Detect which cell encompasses the target text, then output its [x, y] center coordinate. 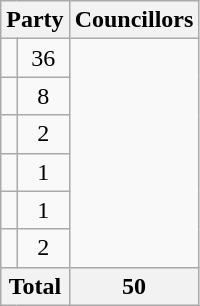
8 [43, 96]
Total [35, 286]
Councillors [134, 20]
50 [134, 286]
36 [43, 58]
Party [35, 20]
